Detect which cell encompasses the target text, then output its [x, y] center coordinate. 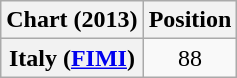
88 [190, 58]
Italy (FIMI) [72, 58]
Position [190, 20]
Chart (2013) [72, 20]
